Determine the [X, Y] coordinate at the center of the cell enclosing the given text.  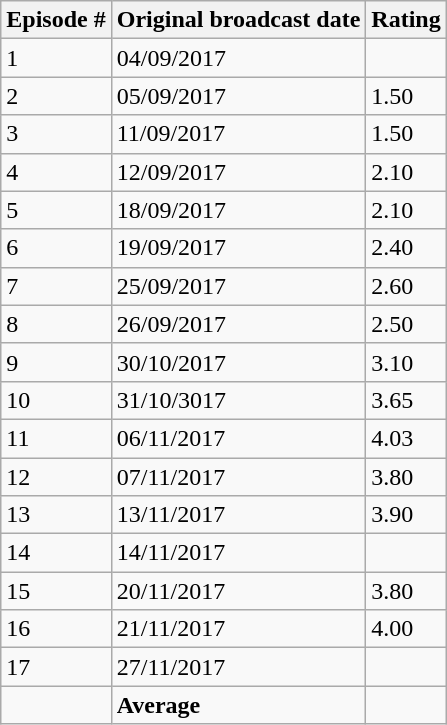
Rating [406, 20]
2.40 [406, 248]
8 [56, 324]
12/09/2017 [238, 172]
15 [56, 591]
Average [238, 705]
30/10/2017 [238, 362]
05/09/2017 [238, 96]
9 [56, 362]
31/10/3017 [238, 400]
19/09/2017 [238, 248]
12 [56, 477]
4.00 [406, 629]
4 [56, 172]
16 [56, 629]
11 [56, 438]
7 [56, 286]
3 [56, 134]
3.65 [406, 400]
6 [56, 248]
Original broadcast date [238, 20]
21/11/2017 [238, 629]
20/11/2017 [238, 591]
25/09/2017 [238, 286]
14/11/2017 [238, 553]
3.90 [406, 515]
18/09/2017 [238, 210]
4.03 [406, 438]
5 [56, 210]
04/09/2017 [238, 58]
2.60 [406, 286]
17 [56, 667]
2 [56, 96]
13 [56, 515]
10 [56, 400]
1 [56, 58]
27/11/2017 [238, 667]
26/09/2017 [238, 324]
2.50 [406, 324]
13/11/2017 [238, 515]
07/11/2017 [238, 477]
11/09/2017 [238, 134]
3.10 [406, 362]
14 [56, 553]
06/11/2017 [238, 438]
Episode # [56, 20]
